Locate the cell with the specified text and output its (x, y) center coordinate. 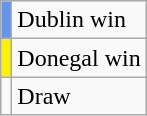
Draw (79, 96)
Dublin win (79, 20)
Donegal win (79, 58)
